Find where the given text appears and provide that cell's center as (X, Y) coordinate. 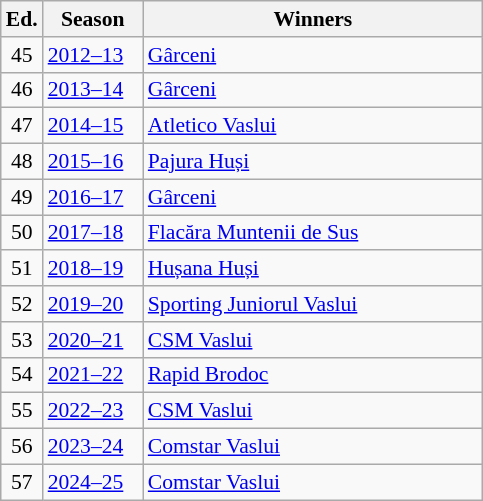
2016–17 (93, 197)
2019–20 (93, 304)
Atletico Vaslui (313, 126)
2015–16 (93, 162)
53 (22, 340)
2021–22 (93, 375)
Flacăra Muntenii de Sus (313, 233)
56 (22, 447)
Ed. (22, 19)
2018–19 (93, 269)
Sporting Juniorul Vaslui (313, 304)
49 (22, 197)
2014–15 (93, 126)
52 (22, 304)
2024–25 (93, 482)
57 (22, 482)
Pajura Huși (313, 162)
Rapid Brodoc (313, 375)
48 (22, 162)
2012–13 (93, 55)
51 (22, 269)
2013–14 (93, 90)
Winners (313, 19)
2022–23 (93, 411)
54 (22, 375)
50 (22, 233)
Hușana Huși (313, 269)
55 (22, 411)
45 (22, 55)
46 (22, 90)
2017–18 (93, 233)
2020–21 (93, 340)
2023–24 (93, 447)
Season (93, 19)
47 (22, 126)
